Search for the cell housing the specified text and yield its (X, Y) center coordinate. 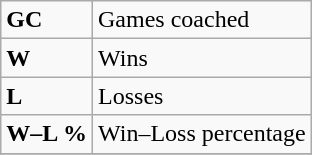
Losses (202, 96)
Wins (202, 58)
W (47, 58)
Win–Loss percentage (202, 134)
L (47, 96)
GC (47, 20)
W–L % (47, 134)
Games coached (202, 20)
